From the cell containing the given text, extract its center point as (X, Y) coordinate. 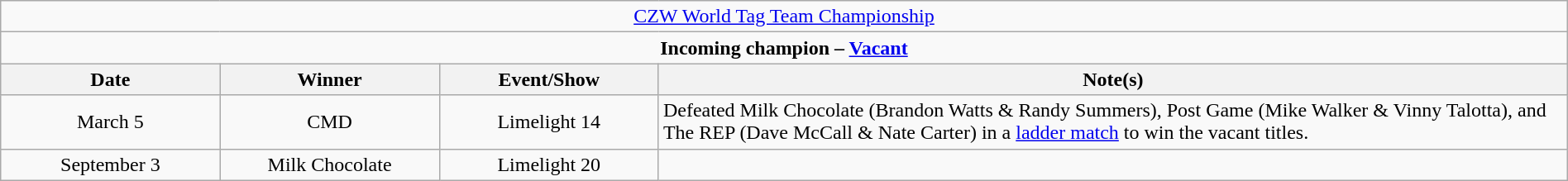
Winner (329, 79)
Limelight 20 (549, 164)
Incoming champion – Vacant (784, 48)
CMD (329, 122)
September 3 (111, 164)
Note(s) (1113, 79)
Date (111, 79)
Milk Chocolate (329, 164)
Event/Show (549, 79)
Limelight 14 (549, 122)
March 5 (111, 122)
CZW World Tag Team Championship (784, 17)
